Locate the cell with the specified text and output its (x, y) center coordinate. 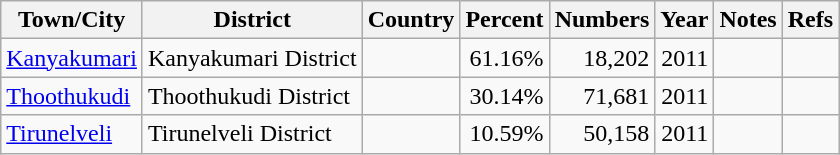
Country (411, 20)
50,158 (602, 134)
71,681 (602, 96)
District (252, 20)
Numbers (602, 20)
Kanyakumari District (252, 58)
Thoothukudi (72, 96)
Notes (748, 20)
30.14% (504, 96)
61.16% (504, 58)
18,202 (602, 58)
Year (684, 20)
Tirunelveli District (252, 134)
Percent (504, 20)
Thoothukudi District (252, 96)
Refs (810, 20)
Kanyakumari (72, 58)
Tirunelveli (72, 134)
10.59% (504, 134)
Town/City (72, 20)
